Identify which cell holds the provided text, then report its [X, Y] central coordinate. 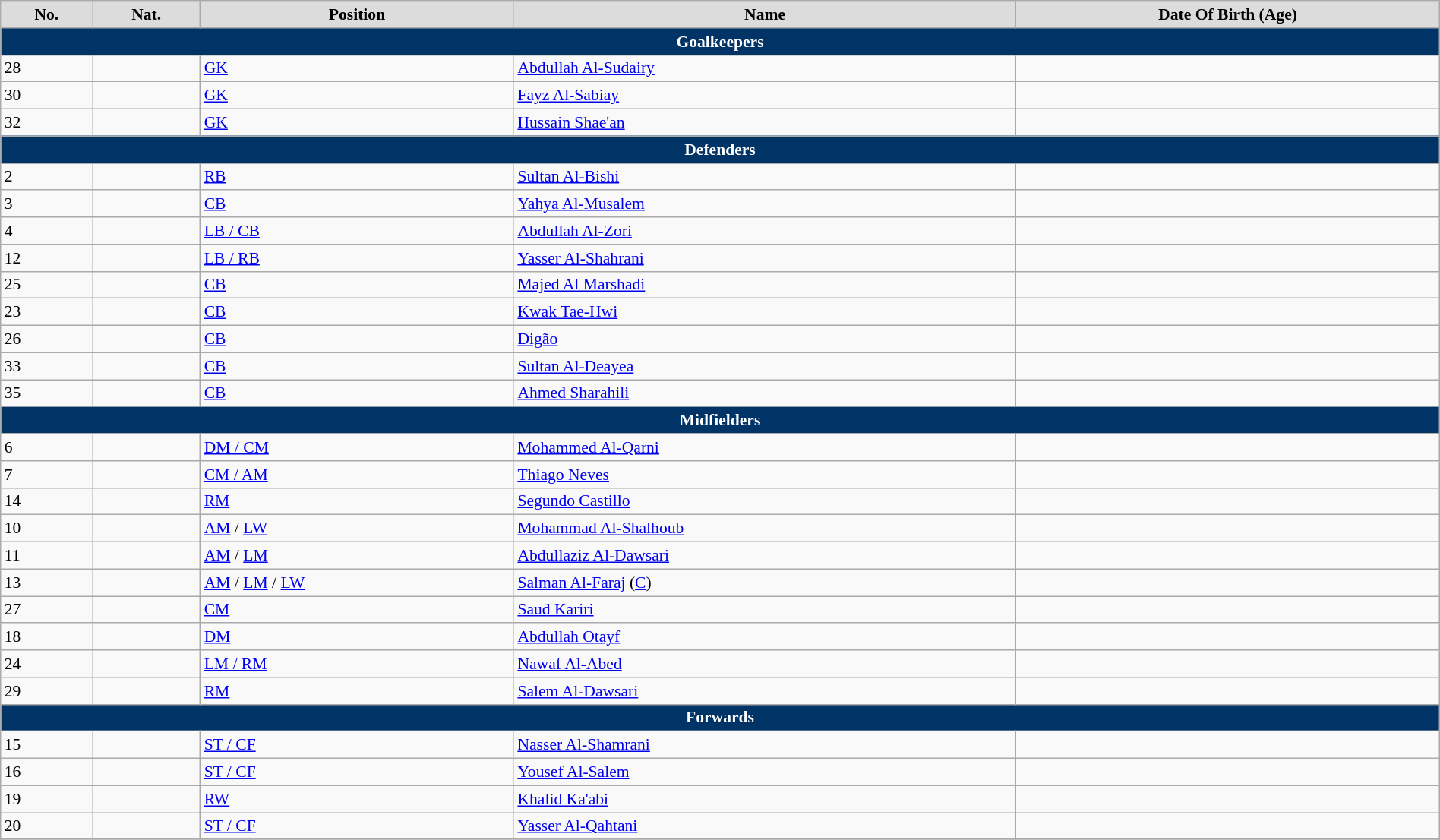
15 [47, 745]
Abdullah Otayf [764, 637]
Yasser Al-Qahtani [764, 826]
Abdullaziz Al-Dawsari [764, 556]
18 [47, 637]
32 [47, 123]
33 [47, 366]
4 [47, 231]
AM / LW [357, 529]
Midfielders [720, 421]
10 [47, 529]
Position [357, 14]
Majed Al Marshadi [764, 285]
Nat. [147, 14]
Abdullah Al-Zori [764, 231]
Sultan Al-Deayea [764, 366]
Yahya Al-Musalem [764, 204]
30 [47, 96]
CM [357, 610]
Segundo Castillo [764, 501]
Mohammed Al-Qarni [764, 447]
LB / RB [357, 258]
29 [47, 691]
27 [47, 610]
20 [47, 826]
DM / CM [357, 447]
13 [47, 583]
6 [47, 447]
3 [47, 204]
2 [47, 177]
24 [47, 664]
DM [357, 637]
RW [357, 799]
Name [764, 14]
Abdullah Al-Sudairy [764, 68]
Date Of Birth (Age) [1227, 14]
Forwards [720, 718]
Defenders [720, 150]
12 [47, 258]
14 [47, 501]
Goalkeepers [720, 42]
AM / LM / LW [357, 583]
Digão [764, 339]
Yousef Al-Salem [764, 772]
Hussain Shae'an [764, 123]
Mohammad Al-Shalhoub [764, 529]
Thiago Neves [764, 475]
Salem Al-Dawsari [764, 691]
LB / CB [357, 231]
Yasser Al-Shahrani [764, 258]
23 [47, 312]
19 [47, 799]
No. [47, 14]
CM / AM [357, 475]
Ahmed Sharahili [764, 393]
11 [47, 556]
Nasser Al-Shamrani [764, 745]
LM / RM [357, 664]
7 [47, 475]
28 [47, 68]
Kwak Tae-Hwi [764, 312]
35 [47, 393]
25 [47, 285]
RB [357, 177]
Nawaf Al-Abed [764, 664]
Sultan Al-Bishi [764, 177]
16 [47, 772]
AM / LM [357, 556]
26 [47, 339]
Khalid Ka'abi [764, 799]
Saud Kariri [764, 610]
Salman Al-Faraj (C) [764, 583]
Fayz Al-Sabiay [764, 96]
